Pinpoint the cell where the given text exists, returning its [x, y] midpoint coordinate. 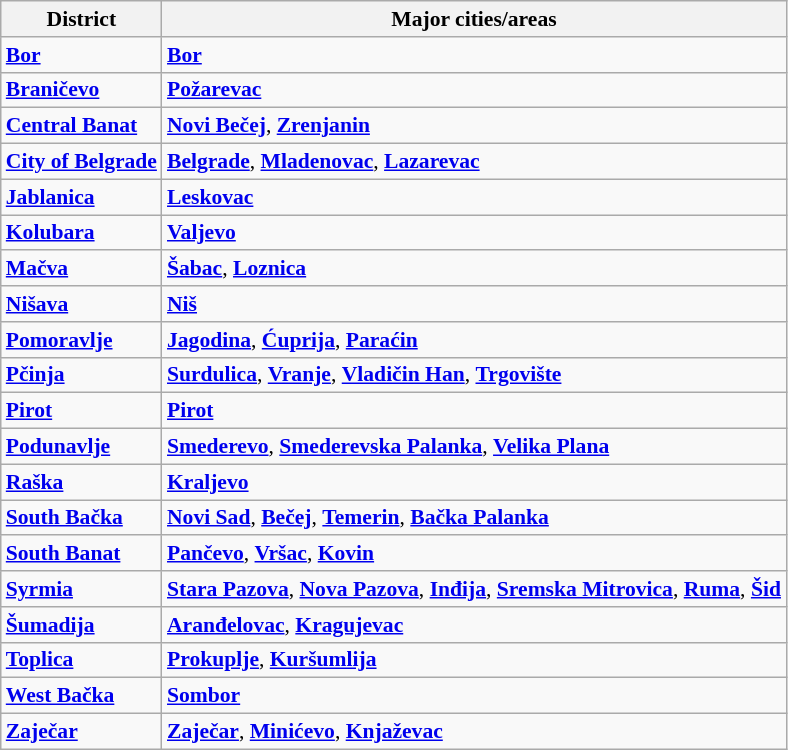
Pomoravlje [82, 340]
Mačva [82, 269]
West Bačka [82, 696]
Leskovac [474, 197]
Stara Pazova, Nova Pazova, Inđija, Sremska Mitrovica, Ruma, Šid [474, 589]
Kraljevo [474, 482]
Toplica [82, 660]
Podunavlje [82, 447]
Sombor [474, 696]
Raška [82, 482]
Novi Bečej, Zrenjanin [474, 126]
City of Belgrade [82, 162]
Belgrade, Mladenovac, Lazarevac [474, 162]
Braničevo [82, 90]
Smederevo, Smederevska Palanka, Velika Plana [474, 447]
Pčinja [82, 375]
Jablanica [82, 197]
District [82, 19]
Syrmia [82, 589]
Major cities/areas [474, 19]
Kolubara [82, 233]
Central Banat [82, 126]
Šumadija [82, 625]
Surdulica, Vranje, Vladičin Han, Trgovište [474, 375]
South Bačka [82, 518]
Nišava [82, 304]
Zaječar, Minićevo, Knjaževac [474, 732]
Novi Sad, Bečej, Temerin, Bačka Palanka [474, 518]
Valjevo [474, 233]
Aranđelovac, Kragujevac [474, 625]
Požarevac [474, 90]
South Banat [82, 554]
Prokuplje, Kuršumlija [474, 660]
Pančevo, Vršac, Kovin [474, 554]
Niš [474, 304]
Jagodina, Ćuprija, Paraćin [474, 340]
Šabac, Loznica [474, 269]
Zaječar [82, 732]
